Search for the cell housing the specified text and yield its [X, Y] center coordinate. 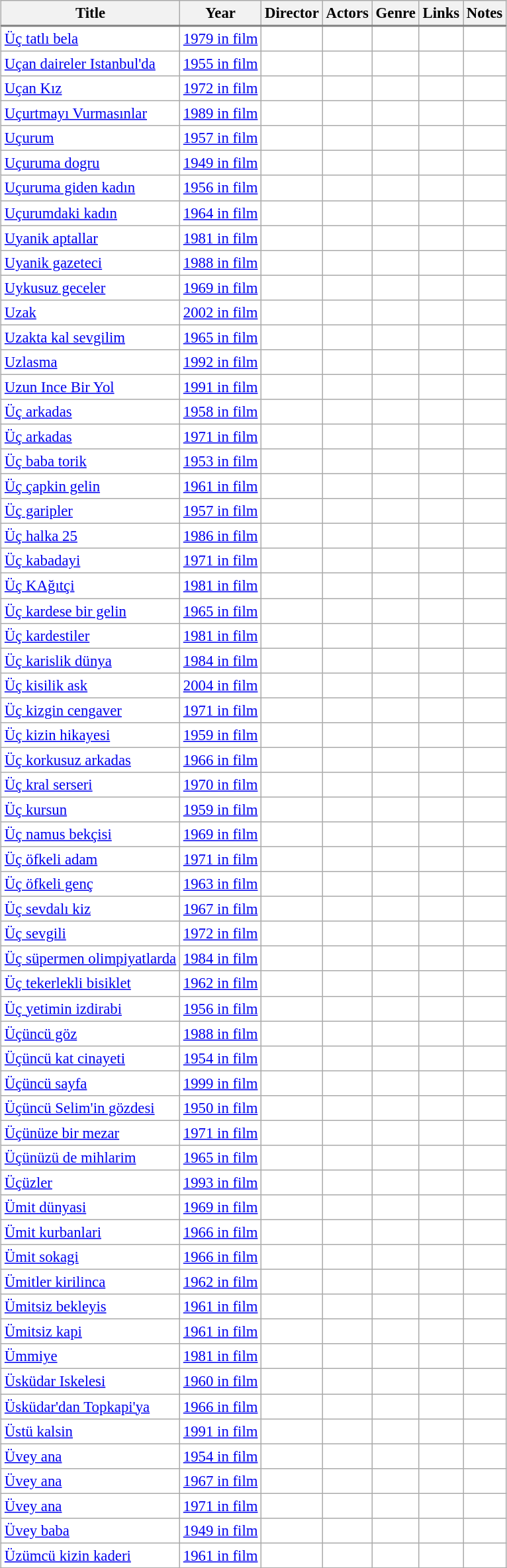
Üç kardestiler [91, 636]
Genre [396, 13]
Year [221, 13]
Üç sevgili [91, 934]
Uyanik gazeteci [91, 263]
Üçünüze bir mezar [91, 1133]
Üçünüzü de mihlarim [91, 1158]
Üçüncü göz [91, 1034]
Üç kursun [91, 809]
Üç öfkeli genç [91, 884]
Uzakta kal sevgilim [91, 337]
Uzlasma [91, 362]
Uzak [91, 312]
Üç kabadayi [91, 561]
Uçurtmayı Vurmasınlar [91, 114]
Ümitler kirilinca [91, 1282]
Uyanik aptallar [91, 238]
Üçüzler [91, 1182]
Ümit sokagi [91, 1257]
Üç çapkin gelin [91, 487]
Ümitsiz bekleyis [91, 1307]
Uçurumdaki kadın [91, 213]
Üç KAğıtçi [91, 586]
Ümmiye [91, 1356]
Üç halka 25 [91, 536]
Üç korkusuz arkadas [91, 760]
Üç sevdalı kiz [91, 909]
1960 in film [221, 1382]
Üstü kalsin [91, 1431]
Üç baba torik [91, 462]
Üç kizin hikayesi [91, 735]
Uçurum [91, 138]
Ümit dünyasi [91, 1208]
1970 in film [221, 785]
Üsküdar Iskelesi [91, 1382]
Üç tekerlekli bisiklet [91, 983]
Üç süpermen olimpiyatlarda [91, 959]
Ümit kurbanlari [91, 1232]
Üçüncü kat cinayeti [91, 1058]
Üç kizgin cengaver [91, 710]
2002 in film [221, 312]
Uçan Kız [91, 89]
Uykusuz geceler [91, 288]
Üç kral serseri [91, 785]
Üç öfkeli adam [91, 859]
Links [441, 13]
Üç tatlı bela [91, 38]
Ümitsiz kapi [91, 1332]
Üç garipler [91, 511]
Notes [484, 13]
Uçuruma giden kadın [91, 188]
1950 in film [221, 1108]
1979 in film [221, 38]
1964 in film [221, 213]
Üvey baba [91, 1530]
Üç kisilik ask [91, 685]
Üçüncü sayfa [91, 1083]
Üç yetimin izdirabi [91, 1009]
Uzun Ince Bir Yol [91, 387]
Üsküdar'dan Topkapi'ya [91, 1407]
Üç kardese bir gelin [91, 610]
Uçuruma dogru [91, 163]
Title [91, 13]
1955 in film [221, 63]
1963 in film [221, 884]
Actors [347, 13]
Üzümcü kizin kaderi [91, 1555]
Üç karislik dünya [91, 661]
1993 in film [221, 1182]
1958 in film [221, 412]
Uçan daireler Istanbul'da [91, 63]
2004 in film [221, 685]
Üç namus bekçisi [91, 835]
1953 in film [221, 462]
Üçüncü Selim'in gözdesi [91, 1108]
1986 in film [221, 536]
Director [292, 13]
1989 in film [221, 114]
1992 in film [221, 362]
1999 in film [221, 1083]
